Find where the given text appears and provide that cell's center as (X, Y) coordinate. 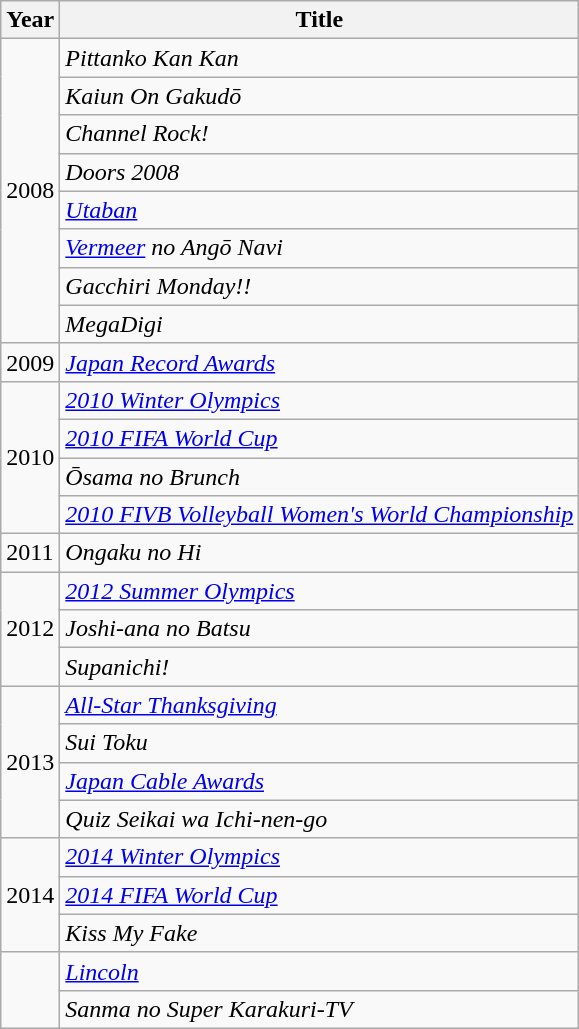
Kaiun On Gakudō (320, 96)
MegaDigi (320, 324)
2014 FIFA World Cup (320, 895)
Year (30, 20)
Utaban (320, 210)
2010 (30, 457)
Japan Cable Awards (320, 781)
Kiss My Fake (320, 933)
2014 Winter Olympics (320, 857)
Joshi-ana no Batsu (320, 629)
2010 Winter Olympics (320, 400)
Vermeer no Angō Navi (320, 248)
2012 Summer Olympics (320, 591)
Gacchiri Monday!! (320, 286)
2012 (30, 629)
Sui Toku (320, 743)
2008 (30, 191)
Ongaku no Hi (320, 553)
2010 FIFA World Cup (320, 438)
2010 FIVB Volleyball Women's World Championship (320, 515)
Quiz Seikai wa Ichi-nen-go (320, 819)
Ōsama no Brunch (320, 477)
2011 (30, 553)
All-Star Thanksgiving (320, 705)
Channel Rock! (320, 134)
Supanichi! (320, 667)
Doors 2008 (320, 172)
Title (320, 20)
Japan Record Awards (320, 362)
Lincoln (320, 971)
2014 (30, 895)
Sanma no Super Karakuri-TV (320, 1009)
2013 (30, 762)
2009 (30, 362)
Pittanko Kan Kan (320, 58)
